From the cell containing the given text, extract its center point as (x, y) coordinate. 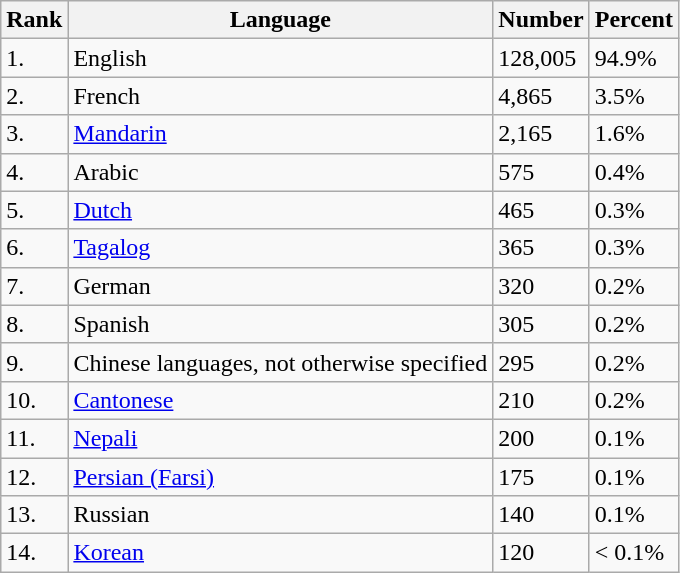
Arabic (280, 172)
295 (541, 362)
4. (34, 172)
Number (541, 20)
4,865 (541, 96)
Nepali (280, 438)
210 (541, 400)
575 (541, 172)
3. (34, 134)
7. (34, 286)
0.4% (634, 172)
Tagalog (280, 248)
200 (541, 438)
1.6% (634, 134)
< 0.1% (634, 553)
2,165 (541, 134)
Percent (634, 20)
8. (34, 324)
Chinese languages, not otherwise specified (280, 362)
English (280, 58)
12. (34, 477)
Dutch (280, 210)
175 (541, 477)
Rank (34, 20)
Spanish (280, 324)
365 (541, 248)
94.9% (634, 58)
German (280, 286)
Korean (280, 553)
5. (34, 210)
Mandarin (280, 134)
2. (34, 96)
305 (541, 324)
French (280, 96)
140 (541, 515)
320 (541, 286)
Persian (Farsi) (280, 477)
120 (541, 553)
3.5% (634, 96)
11. (34, 438)
Language (280, 20)
Cantonese (280, 400)
128,005 (541, 58)
465 (541, 210)
13. (34, 515)
10. (34, 400)
14. (34, 553)
Russian (280, 515)
6. (34, 248)
9. (34, 362)
1. (34, 58)
